Locate the cell with the specified text and output its [x, y] center coordinate. 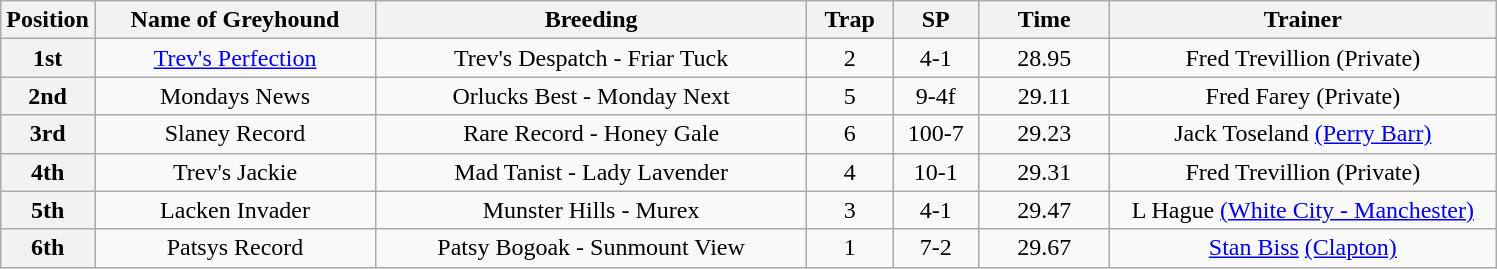
29.47 [1044, 210]
29.67 [1044, 248]
6 [850, 134]
Jack Toseland (Perry Barr) [1303, 134]
29.31 [1044, 172]
28.95 [1044, 58]
29.11 [1044, 96]
5th [48, 210]
4 [850, 172]
2 [850, 58]
Slaney Record [234, 134]
Patsys Record [234, 248]
Trev's Jackie [234, 172]
3rd [48, 134]
Breeding [592, 20]
Trap [850, 20]
Mondays News [234, 96]
Rare Record - Honey Gale [592, 134]
100-7 [936, 134]
Munster Hills - Murex [592, 210]
Fred Farey (Private) [1303, 96]
Patsy Bogoak - Sunmount View [592, 248]
3 [850, 210]
4th [48, 172]
2nd [48, 96]
5 [850, 96]
Position [48, 20]
10-1 [936, 172]
1st [48, 58]
Trev's Despatch - Friar Tuck [592, 58]
29.23 [1044, 134]
1 [850, 248]
9-4f [936, 96]
Trainer [1303, 20]
SP [936, 20]
Name of Greyhound [234, 20]
7-2 [936, 248]
L Hague (White City - Manchester) [1303, 210]
Time [1044, 20]
6th [48, 248]
Orlucks Best - Monday Next [592, 96]
Lacken Invader [234, 210]
Trev's Perfection [234, 58]
Stan Biss (Clapton) [1303, 248]
Mad Tanist - Lady Lavender [592, 172]
